Return [X, Y] of the center of cell containing provided text 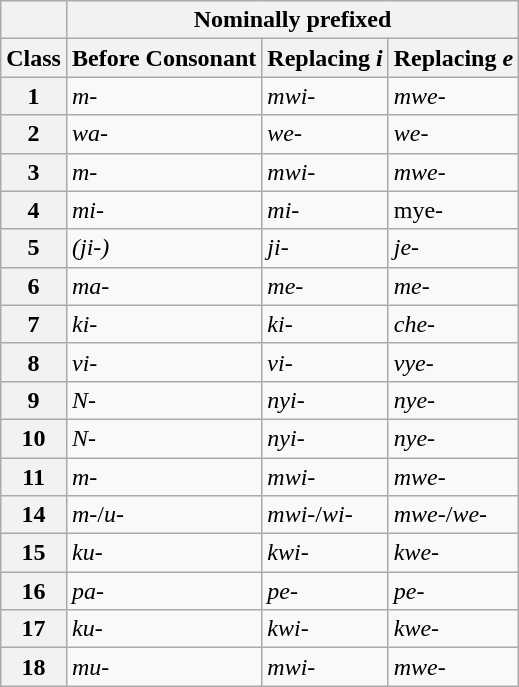
mwi-/wi- [325, 515]
3 [34, 172]
ji- [325, 248]
4 [34, 210]
9 [34, 400]
che- [453, 324]
16 [34, 591]
Class [34, 58]
mu- [164, 667]
6 [34, 286]
5 [34, 248]
2 [34, 134]
m-/u- [164, 515]
18 [34, 667]
je- [453, 248]
wa- [164, 134]
15 [34, 553]
pa- [164, 591]
vye- [453, 362]
1 [34, 96]
Before Consonant [164, 58]
(ji-) [164, 248]
Replacing e [453, 58]
Nominally prefixed [292, 20]
7 [34, 324]
10 [34, 438]
14 [34, 515]
Replacing i [325, 58]
8 [34, 362]
mye- [453, 210]
17 [34, 629]
ma- [164, 286]
mwe-/we- [453, 515]
11 [34, 477]
